Search for the cell housing the specified text and yield its [X, Y] center coordinate. 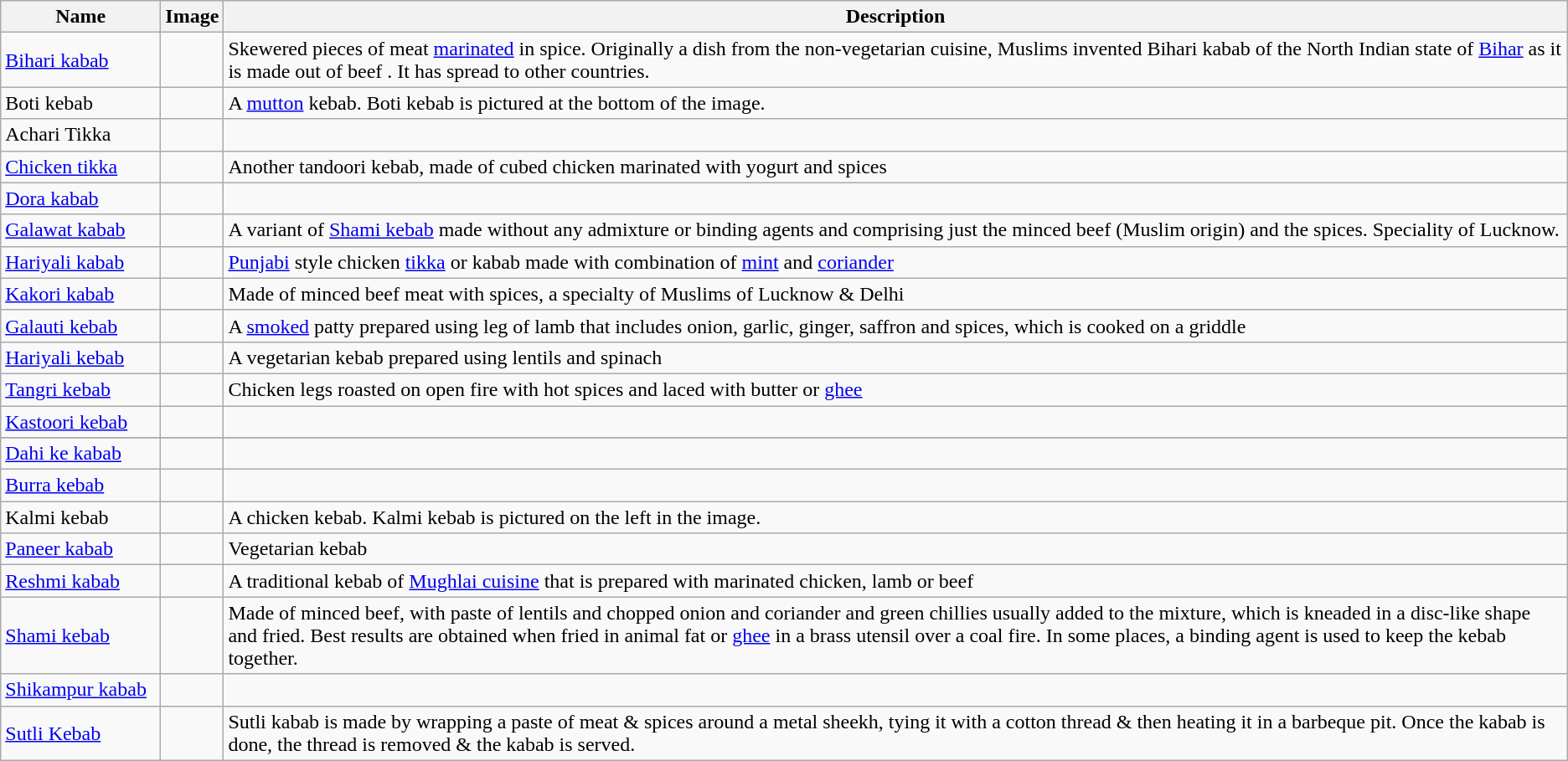
Made of minced beef meat with spices, a specialty of Muslims of Lucknow & Delhi [895, 294]
Paneer kabab [80, 549]
A traditional kebab of Mughlai cuisine that is prepared with marinated chicken, lamb or beef [895, 581]
Reshmi kabab [80, 581]
Another tandoori kebab, made of cubed chicken marinated with yogurt and spices [895, 167]
Description [895, 17]
A vegetarian kebab prepared using lentils and spinach [895, 357]
Dahi ke kabab [80, 454]
Hariyali kebab [80, 357]
Burra kebab [80, 486]
Boti kebab [80, 103]
Vegetarian kebab [895, 549]
Chicken tikka [80, 167]
Bihari kabab [80, 60]
Image [193, 17]
Punjabi style chicken tikka or kabab made with combination of mint and coriander [895, 262]
Tangri kebab [80, 389]
A mutton kebab. Boti kebab is pictured at the bottom of the image. [895, 103]
Kalmi kebab [80, 517]
Shikampur kabab [80, 690]
Galawat kabab [80, 230]
A chicken kebab. Kalmi kebab is pictured on the left in the image. [895, 517]
Achari Tikka [80, 135]
Hariyali kabab [80, 262]
A smoked patty prepared using leg of lamb that includes onion, garlic, ginger, saffron and spices, which is cooked on a griddle [895, 326]
Chicken legs roasted on open fire with hot spices and laced with butter or ghee [895, 389]
Shami kebab [80, 635]
Kakori kabab [80, 294]
Kastoori kebab [80, 421]
Name [80, 17]
Dora kabab [80, 198]
Sutli Kebab [80, 733]
Galauti kebab [80, 326]
